For the text-containing cell, return its midpoint in (x, y) coordinate format. 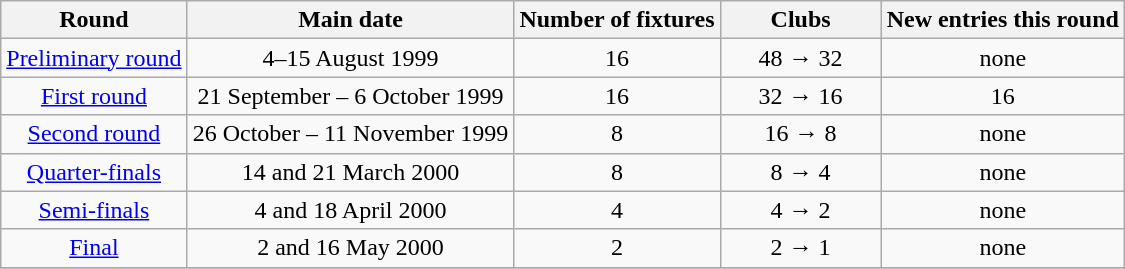
Preliminary round (94, 58)
14 and 21 March 2000 (350, 172)
Main date (350, 20)
New entries this round (1002, 20)
2 and 16 May 2000 (350, 248)
Number of fixtures (617, 20)
4–15 August 1999 (350, 58)
Final (94, 248)
4 → 2 (800, 210)
Round (94, 20)
48 → 32 (800, 58)
Second round (94, 134)
4 and 18 April 2000 (350, 210)
2 (617, 248)
4 (617, 210)
32 → 16 (800, 96)
Semi-finals (94, 210)
21 September – 6 October 1999 (350, 96)
First round (94, 96)
16 → 8 (800, 134)
Clubs (800, 20)
2 → 1 (800, 248)
8 → 4 (800, 172)
Quarter-finals (94, 172)
26 October – 11 November 1999 (350, 134)
